Output the (x, y) coordinate of the center of the cell containing the given text.  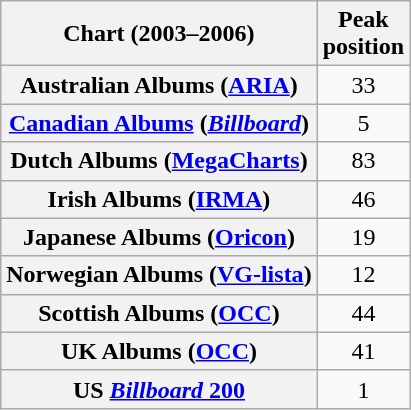
46 (363, 199)
33 (363, 85)
US Billboard 200 (159, 389)
1 (363, 389)
Irish Albums (IRMA) (159, 199)
5 (363, 123)
Australian Albums (ARIA) (159, 85)
Norwegian Albums (VG-lista) (159, 275)
19 (363, 237)
Chart (2003–2006) (159, 34)
Scottish Albums (OCC) (159, 313)
Peakposition (363, 34)
44 (363, 313)
UK Albums (OCC) (159, 351)
Japanese Albums (Oricon) (159, 237)
12 (363, 275)
Canadian Albums (Billboard) (159, 123)
Dutch Albums (MegaCharts) (159, 161)
83 (363, 161)
41 (363, 351)
